Return (x, y) of the center of cell containing provided text 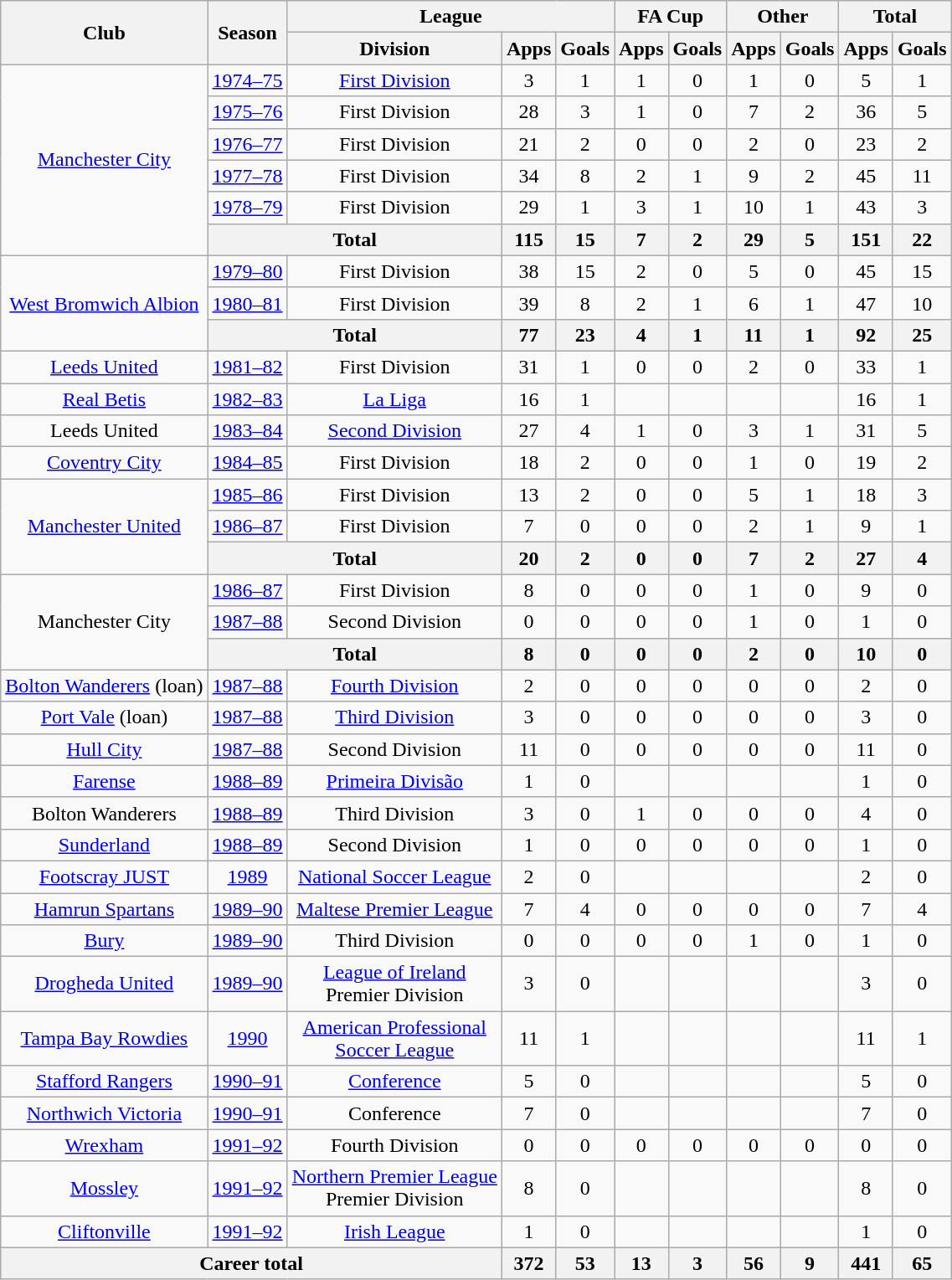
115 (528, 239)
372 (528, 1263)
21 (528, 144)
33 (866, 367)
Bury (104, 941)
Irish League (394, 1231)
77 (528, 335)
Manchester United (104, 527)
19 (866, 463)
Other (783, 17)
Stafford Rangers (104, 1082)
1974–75 (248, 80)
39 (528, 303)
34 (528, 176)
1984–85 (248, 463)
1976–77 (248, 144)
36 (866, 112)
Club (104, 33)
League of IrelandPremier Division (394, 984)
Footscray JUST (104, 876)
151 (866, 239)
West Bromwich Albion (104, 303)
43 (866, 208)
Season (248, 33)
28 (528, 112)
53 (585, 1263)
22 (922, 239)
441 (866, 1263)
League (450, 17)
1981–82 (248, 367)
Hull City (104, 749)
Cliftonville (104, 1231)
Bolton Wanderers (104, 813)
92 (866, 335)
Tampa Bay Rowdies (104, 1038)
20 (528, 558)
65 (922, 1263)
1985–86 (248, 495)
1980–81 (248, 303)
Bolton Wanderers (loan) (104, 686)
6 (754, 303)
1983–84 (248, 431)
La Liga (394, 399)
1979–80 (248, 271)
Northwich Victoria (104, 1113)
Primeira Divisão (394, 781)
Coventry City (104, 463)
Drogheda United (104, 984)
Maltese Premier League (394, 908)
1978–79 (248, 208)
Real Betis (104, 399)
Northern Premier LeaguePremier Division (394, 1189)
Wrexham (104, 1145)
Hamrun Spartans (104, 908)
1977–78 (248, 176)
1982–83 (248, 399)
47 (866, 303)
National Soccer League (394, 876)
Port Vale (loan) (104, 717)
1975–76 (248, 112)
American ProfessionalSoccer League (394, 1038)
1990 (248, 1038)
Farense (104, 781)
38 (528, 271)
1989 (248, 876)
FA Cup (671, 17)
25 (922, 335)
Division (394, 49)
56 (754, 1263)
Career total (251, 1263)
Sunderland (104, 845)
Mossley (104, 1189)
